Extract the [X, Y] coordinate from the center of the cell holding the provided text.  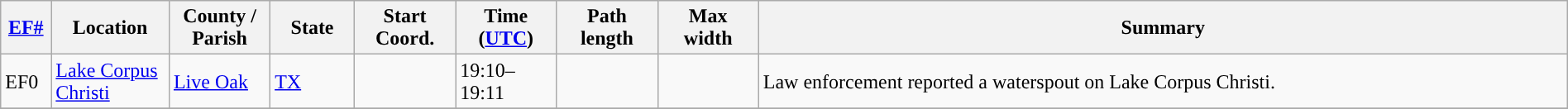
Location [111, 28]
Law enforcement reported a waterspout on Lake Corpus Christi. [1163, 81]
Summary [1163, 28]
Max width [708, 28]
Path length [607, 28]
Lake Corpus Christi [111, 81]
County / Parish [219, 28]
EF# [26, 28]
Start Coord. [404, 28]
TX [313, 81]
19:10–19:11 [506, 81]
State [313, 28]
EF0 [26, 81]
Live Oak [219, 81]
Time (UTC) [506, 28]
